From the cell containing the given text, extract its center point as [X, Y] coordinate. 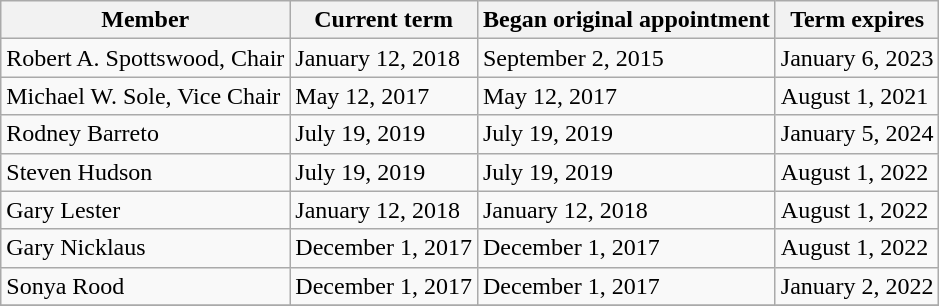
Robert A. Spottswood, Chair [146, 58]
January 5, 2024 [857, 134]
Gary Nicklaus [146, 248]
Gary Lester [146, 210]
Began original appointment [626, 20]
Michael W. Sole, Vice Chair [146, 96]
Sonya Rood [146, 286]
January 2, 2022 [857, 286]
January 6, 2023 [857, 58]
Member [146, 20]
September 2, 2015 [626, 58]
Current term [384, 20]
Steven Hudson [146, 172]
Rodney Barreto [146, 134]
Term expires [857, 20]
August 1, 2021 [857, 96]
